Output the (x, y) coordinate of the center of the cell containing the given text.  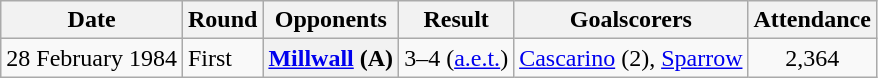
Cascarino (2), Sparrow (631, 58)
Date (92, 20)
First (222, 58)
Attendance (812, 20)
2,364 (812, 58)
Millwall (A) (331, 58)
Opponents (331, 20)
3–4 (a.e.t.) (456, 58)
28 February 1984 (92, 58)
Result (456, 20)
Round (222, 20)
Goalscorers (631, 20)
